Identify which cell holds the provided text, then report its [X, Y] central coordinate. 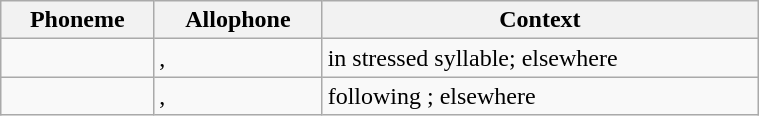
following ; elsewhere [540, 96]
Allophone [238, 20]
Phoneme [78, 20]
Context [540, 20]
in stressed syllable; elsewhere [540, 58]
